From the cell containing the given text, extract its center point as (X, Y) coordinate. 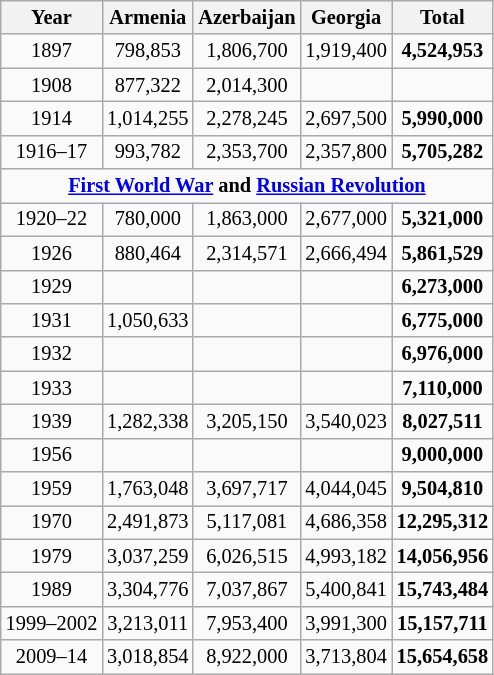
1,919,400 (346, 51)
3,213,011 (148, 623)
1,014,255 (148, 118)
Azerbaijan (246, 17)
6,026,515 (246, 556)
2,697,500 (346, 118)
1979 (52, 556)
2,357,800 (346, 152)
880,464 (148, 253)
8,922,000 (246, 657)
1933 (52, 388)
15,654,658 (442, 657)
Georgia (346, 17)
877,322 (148, 85)
7,037,867 (246, 589)
1,282,338 (148, 421)
2,666,494 (346, 253)
3,304,776 (148, 589)
2009–14 (52, 657)
1956 (52, 455)
4,686,358 (346, 522)
15,157,711 (442, 623)
5,117,081 (246, 522)
4,524,953 (442, 51)
1920–22 (52, 219)
3,037,259 (148, 556)
3,713,804 (346, 657)
5,861,529 (442, 253)
1897 (52, 51)
4,044,045 (346, 489)
780,000 (148, 219)
5,705,282 (442, 152)
2,353,700 (246, 152)
12,295,312 (442, 522)
1,763,048 (148, 489)
2,491,873 (148, 522)
6,976,000 (442, 354)
3,540,023 (346, 421)
3,991,300 (346, 623)
3,018,854 (148, 657)
7,110,000 (442, 388)
1999–2002 (52, 623)
1929 (52, 287)
1914 (52, 118)
5,400,841 (346, 589)
Year (52, 17)
1932 (52, 354)
3,697,717 (246, 489)
1,050,633 (148, 320)
7,953,400 (246, 623)
15,743,484 (442, 589)
2,314,571 (246, 253)
1,863,000 (246, 219)
2,677,000 (346, 219)
1939 (52, 421)
5,321,000 (442, 219)
1989 (52, 589)
1959 (52, 489)
9,504,810 (442, 489)
1,806,700 (246, 51)
4,993,182 (346, 556)
First World War and Russian Revolution (247, 186)
Total (442, 17)
1931 (52, 320)
1926 (52, 253)
3,205,150 (246, 421)
798,853 (148, 51)
Armenia (148, 17)
9,000,000 (442, 455)
2,014,300 (246, 85)
1970 (52, 522)
1908 (52, 85)
6,775,000 (442, 320)
2,278,245 (246, 118)
14,056,956 (442, 556)
1916–17 (52, 152)
5,990,000 (442, 118)
8,027,511 (442, 421)
993,782 (148, 152)
6,273,000 (442, 287)
